Find where the given text appears and provide that cell's center as (X, Y) coordinate. 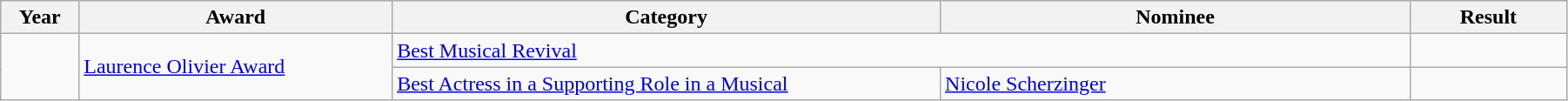
Category (667, 17)
Year (40, 17)
Result (1488, 17)
Laurence Olivier Award (236, 67)
Nicole Scherzinger (1176, 84)
Best Actress in a Supporting Role in a Musical (667, 84)
Award (236, 17)
Nominee (1176, 17)
Best Musical Revival (901, 50)
